Return the [X, Y] coordinate for the center point of the cell that contains the specified text.  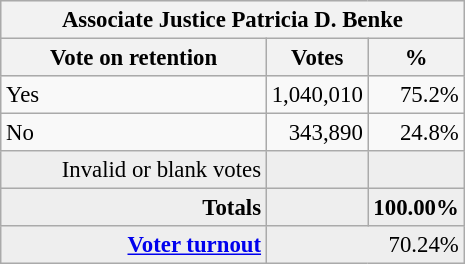
70.24% [365, 245]
Vote on retention [134, 58]
Yes [134, 95]
No [134, 133]
% [416, 58]
Voter turnout [134, 245]
Associate Justice Patricia D. Benke [232, 20]
Votes [317, 58]
1,040,010 [317, 95]
24.8% [416, 133]
Invalid or blank votes [134, 170]
75.2% [416, 95]
100.00% [416, 208]
Totals [134, 208]
343,890 [317, 133]
